Identify which cell holds the provided text, then report its (X, Y) central coordinate. 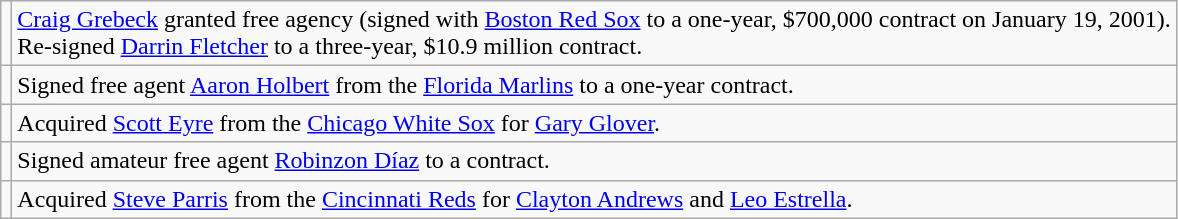
Signed free agent Aaron Holbert from the Florida Marlins to a one-year contract. (594, 85)
Acquired Steve Parris from the Cincinnati Reds for Clayton Andrews and Leo Estrella. (594, 199)
Acquired Scott Eyre from the Chicago White Sox for Gary Glover. (594, 123)
Signed amateur free agent Robinzon Díaz to a contract. (594, 161)
